Identify which cell holds the provided text, then report its [X, Y] central coordinate. 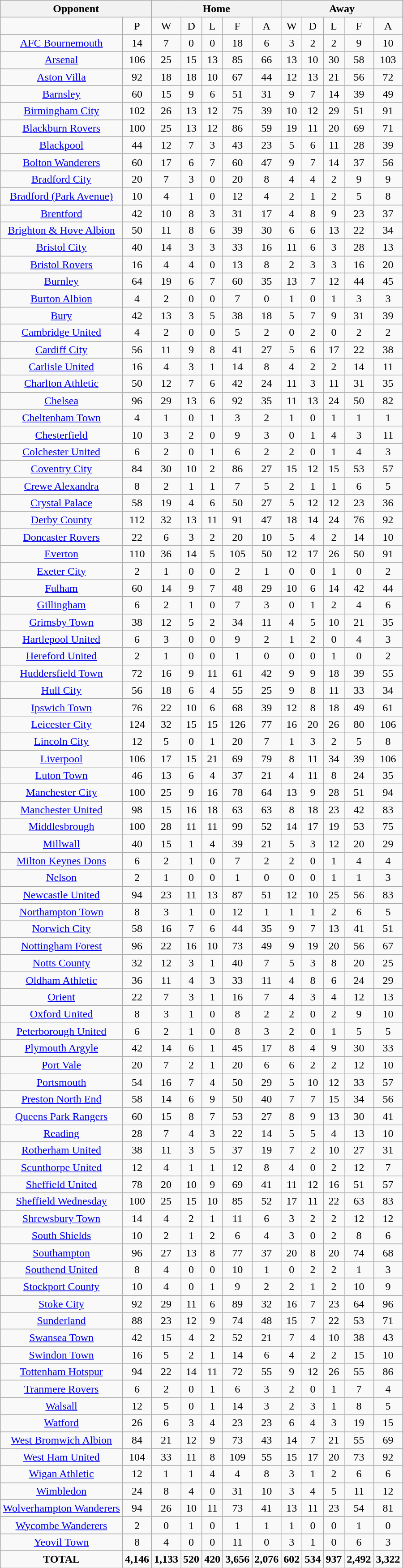
West Bromwich Albion [62, 1440]
Nottingham Forest [62, 946]
Luton Town [62, 776]
Crewe Alexandra [62, 486]
Tottenham Hotspur [62, 1372]
105 [237, 554]
Gillingham [62, 605]
46 [137, 776]
420 [212, 1559]
Leicester City [62, 724]
Colchester United [62, 452]
Ipswich Town [62, 707]
Burnley [62, 282]
Wycombe Wanderers [62, 1525]
Doncaster Rovers [62, 537]
Chesterfield [62, 435]
Queens Park Rangers [62, 1116]
Wimbledon [62, 1491]
Brighton & Hove Albion [62, 231]
103 [388, 60]
Peterborough United [62, 1031]
Southend United [62, 1269]
2,076 [267, 1559]
Nelson [62, 878]
Chelsea [62, 401]
Swansea Town [62, 1338]
Bury [62, 316]
Sheffield Wednesday [62, 1201]
West Ham United [62, 1457]
88 [137, 1321]
66 [267, 60]
Portsmouth [62, 1082]
Opponent [76, 9]
124 [137, 724]
Aston Villa [62, 77]
2,492 [359, 1559]
Everton [62, 554]
Charlton Athletic [62, 384]
Swindon Town [62, 1355]
Coventry City [62, 469]
Reading [62, 1133]
Carlisle United [62, 367]
Preston North End [62, 1099]
Liverpool [62, 759]
Tranmere Rovers [62, 1389]
Wolverhampton Wanderers [62, 1508]
Watford [62, 1423]
Away [342, 9]
Huddersfield Town [62, 673]
109 [237, 1457]
Birmingham City [62, 111]
Newcastle United [62, 895]
110 [137, 554]
Bradford City [62, 179]
Lincoln City [62, 741]
Plymouth Argyle [62, 1048]
Bradford (Park Avenue) [62, 196]
4,146 [137, 1559]
112 [137, 520]
Scunthorpe United [62, 1167]
80 [359, 724]
Shrewsbury Town [62, 1218]
Sunderland [62, 1321]
Home [216, 9]
Manchester United [62, 810]
Wigan Athletic [62, 1474]
Port Vale [62, 1065]
Hartlepool United [62, 639]
Notts County [62, 963]
79 [267, 759]
Yeovil Town [62, 1542]
87 [237, 895]
Northampton Town [62, 912]
102 [137, 111]
1,133 [166, 1559]
Sheffield United [62, 1184]
Fulham [62, 588]
602 [292, 1559]
Millwall [62, 844]
Blackburn Rovers [62, 128]
AFC Bournemouth [62, 43]
TOTAL [62, 1559]
Southampton [62, 1252]
Brentford [62, 214]
Cambridge United [62, 333]
Manchester City [62, 793]
Hull City [62, 690]
3,322 [388, 1559]
Walsall [62, 1406]
Stoke City [62, 1304]
Crystal Palace [62, 503]
Bristol City [62, 248]
Arsenal [62, 60]
Bristol Rovers [62, 265]
Blackpool [62, 145]
Grimsby Town [62, 622]
Bolton Wanderers [62, 162]
126 [237, 724]
59 [267, 128]
Stockport County [62, 1286]
520 [192, 1559]
Exeter City [62, 571]
Cheltenham Town [62, 418]
3,656 [237, 1559]
Derby County [62, 520]
99 [237, 827]
Milton Keynes Dons [62, 861]
104 [137, 1457]
98 [137, 810]
Oldham Athletic [62, 980]
P [137, 26]
Middlesbrough [62, 827]
89 [237, 1304]
Cardiff City [62, 350]
82 [388, 401]
Barnsley [62, 94]
Oxford United [62, 1014]
Rotherham United [62, 1150]
Hereford United [62, 656]
534 [313, 1559]
81 [388, 1508]
Burton Albion [62, 299]
Orient [62, 997]
South Shields [62, 1235]
937 [334, 1559]
Norwich City [62, 929]
